Find where the given text appears and provide that cell's center as (X, Y) coordinate. 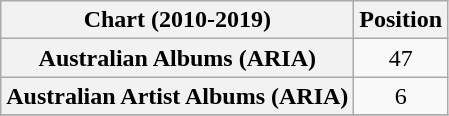
Position (401, 20)
47 (401, 58)
Australian Albums (ARIA) (178, 58)
Australian Artist Albums (ARIA) (178, 96)
6 (401, 96)
Chart (2010-2019) (178, 20)
